Detect which cell encompasses the target text, then output its [X, Y] center coordinate. 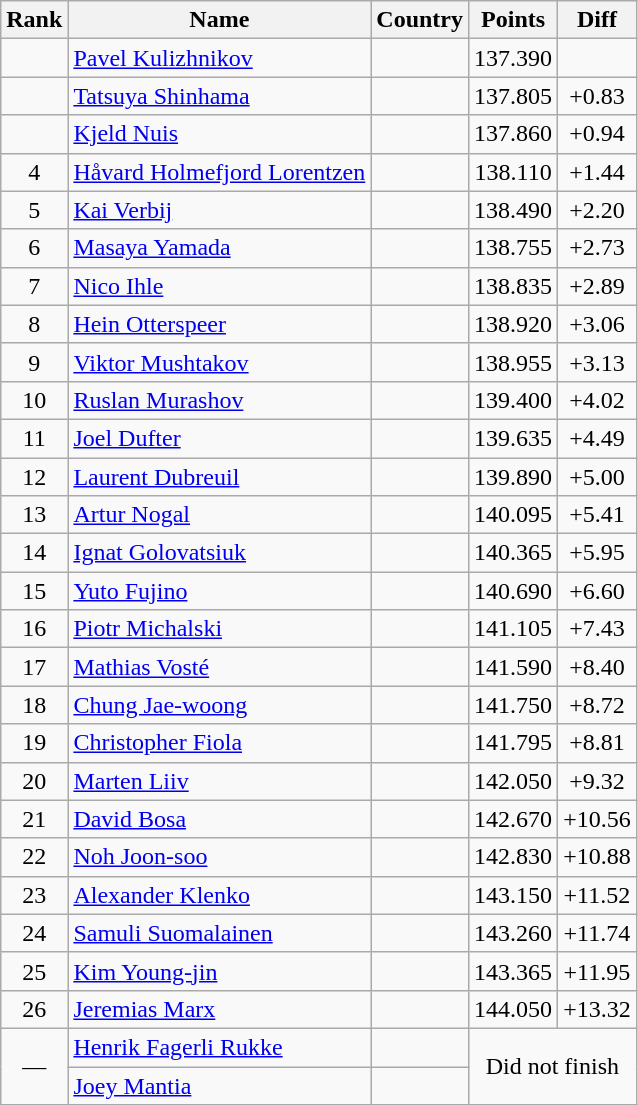
+2.89 [598, 286]
David Bosa [220, 819]
8 [34, 324]
+5.00 [598, 477]
+2.73 [598, 248]
+8.40 [598, 667]
+11.74 [598, 933]
137.860 [514, 134]
140.690 [514, 591]
Kjeld Nuis [220, 134]
140.095 [514, 515]
Country [420, 20]
144.050 [514, 1009]
Name [220, 20]
138.490 [514, 210]
Yuto Fujino [220, 591]
+4.02 [598, 400]
Henrik Fagerli Rukke [220, 1047]
Kai Verbij [220, 210]
142.670 [514, 819]
Pavel Kulizhnikov [220, 58]
+13.32 [598, 1009]
Piotr Michalski [220, 629]
21 [34, 819]
23 [34, 895]
+11.52 [598, 895]
+3.06 [598, 324]
+5.95 [598, 553]
11 [34, 438]
25 [34, 971]
16 [34, 629]
Rank [34, 20]
13 [34, 515]
14 [34, 553]
Viktor Mushtakov [220, 362]
+11.95 [598, 971]
139.890 [514, 477]
Ruslan Murashov [220, 400]
Samuli Suomalainen [220, 933]
141.795 [514, 743]
+4.49 [598, 438]
139.635 [514, 438]
Masaya Yamada [220, 248]
Kim Young-jin [220, 971]
22 [34, 857]
Christopher Fiola [220, 743]
+5.41 [598, 515]
+6.60 [598, 591]
Alexander Klenko [220, 895]
143.365 [514, 971]
142.050 [514, 781]
142.830 [514, 857]
+7.43 [598, 629]
10 [34, 400]
Nico Ihle [220, 286]
138.110 [514, 172]
26 [34, 1009]
+2.20 [598, 210]
— [34, 1066]
140.365 [514, 553]
Laurent Dubreuil [220, 477]
138.755 [514, 248]
Points [514, 20]
Chung Jae-woong [220, 705]
138.955 [514, 362]
19 [34, 743]
5 [34, 210]
143.150 [514, 895]
141.590 [514, 667]
141.105 [514, 629]
Did not finish [553, 1066]
Marten Liiv [220, 781]
+3.13 [598, 362]
+10.56 [598, 819]
Hein Otterspeer [220, 324]
+1.44 [598, 172]
+10.88 [598, 857]
+0.83 [598, 96]
Mathias Vosté [220, 667]
20 [34, 781]
137.805 [514, 96]
24 [34, 933]
Joel Dufter [220, 438]
+8.72 [598, 705]
Jeremias Marx [220, 1009]
Artur Nogal [220, 515]
Noh Joon-soo [220, 857]
Diff [598, 20]
18 [34, 705]
Ignat Golovatsiuk [220, 553]
6 [34, 248]
Håvard Holmefjord Lorentzen [220, 172]
15 [34, 591]
+0.94 [598, 134]
9 [34, 362]
138.920 [514, 324]
137.390 [514, 58]
12 [34, 477]
Tatsuya Shinhama [220, 96]
Joey Mantia [220, 1085]
141.750 [514, 705]
4 [34, 172]
138.835 [514, 286]
139.400 [514, 400]
143.260 [514, 933]
+9.32 [598, 781]
7 [34, 286]
17 [34, 667]
+8.81 [598, 743]
